Return (X, Y) of the center of cell containing provided text 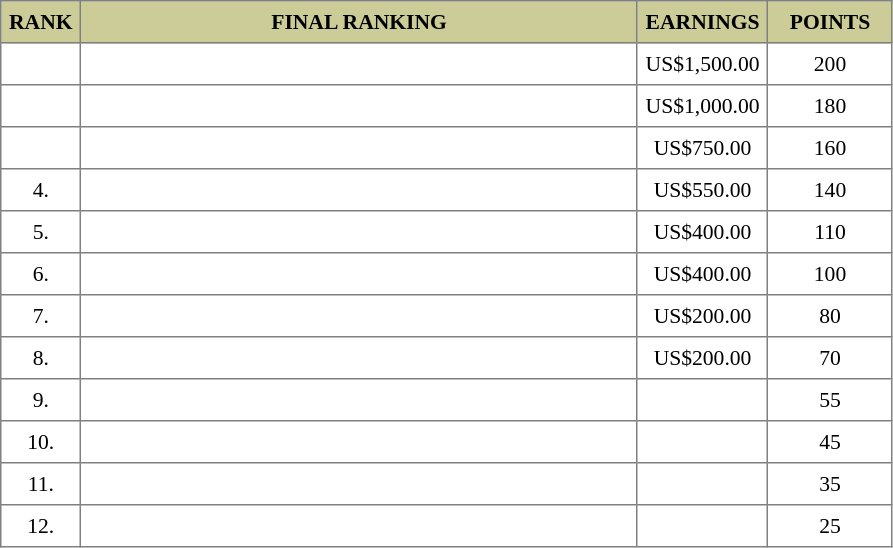
6. (41, 274)
70 (830, 358)
200 (830, 64)
160 (830, 148)
US$1,500.00 (702, 64)
45 (830, 442)
4. (41, 190)
140 (830, 190)
7. (41, 316)
80 (830, 316)
11. (41, 484)
110 (830, 232)
10. (41, 442)
US$1,000.00 (702, 106)
180 (830, 106)
US$550.00 (702, 190)
RANK (41, 22)
FINAL RANKING (359, 22)
25 (830, 526)
POINTS (830, 22)
EARNINGS (702, 22)
9. (41, 400)
12. (41, 526)
55 (830, 400)
35 (830, 484)
8. (41, 358)
5. (41, 232)
100 (830, 274)
US$750.00 (702, 148)
